Find where the given text appears and provide that cell's center as [x, y] coordinate. 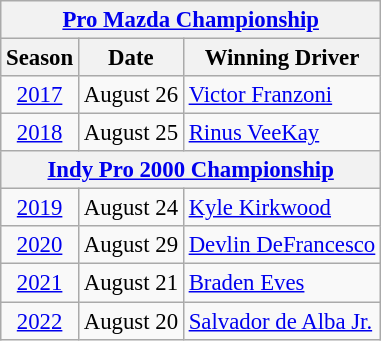
2017 [40, 95]
Braden Eves [282, 283]
Devlin DeFrancesco [282, 245]
Salvador de Alba Jr. [282, 321]
August 24 [130, 208]
August 20 [130, 321]
Pro Mazda Championship [191, 20]
Season [40, 58]
Winning Driver [282, 58]
Victor Franzoni [282, 95]
August 29 [130, 245]
2018 [40, 133]
Date [130, 58]
Rinus VeeKay [282, 133]
2022 [40, 321]
Indy Pro 2000 Championship [191, 170]
2020 [40, 245]
August 21 [130, 283]
2021 [40, 283]
2019 [40, 208]
Kyle Kirkwood [282, 208]
August 26 [130, 95]
August 25 [130, 133]
